From the cell containing the given text, extract its center point as [X, Y] coordinate. 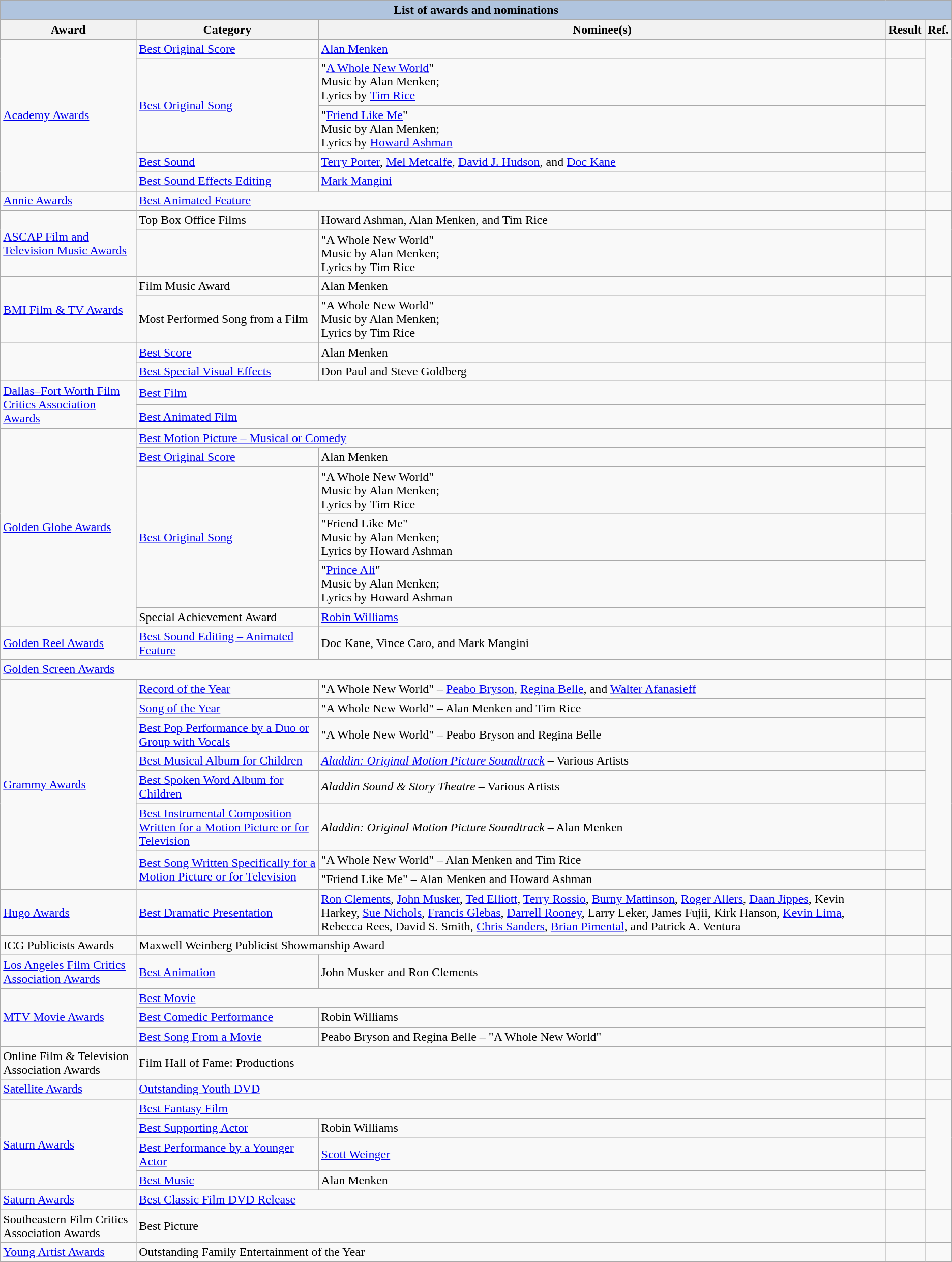
Best Dramatic Presentation [227, 913]
Best Music [227, 1180]
Outstanding Family Entertainment of the Year [511, 1252]
Best Animated Film [511, 417]
Nominee(s) [602, 30]
Aladdin: Original Motion Picture Soundtrack – Various Artists [602, 760]
Young Artist Awards [68, 1252]
Best Song From a Movie [227, 1037]
ASCAP Film and Television Music Awards [68, 243]
Aladdin Sound & Story Theatre – Various Artists [602, 786]
Best Sound Effects Editing [227, 181]
Best Pop Performance by a Duo or Group with Vocals [227, 735]
Doc Kane, Vince Caro, and Mark Mangini [602, 643]
Film Hall of Fame: Productions [511, 1063]
Song of the Year [227, 708]
Best Song Written Specifically for a Motion Picture or for Television [227, 870]
Dallas–Fort Worth Film Critics Association Awards [68, 405]
Special Achievement Award [227, 617]
Best Instrumental Composition Written for a Motion Picture or for Television [227, 827]
Peabo Bryson and Regina Belle – "A Whole New World" [602, 1037]
Best Sound Editing – Animated Feature [227, 643]
Best Performance by a Younger Actor [227, 1154]
Most Performed Song from a Film [227, 319]
Don Paul and Steve Goldberg [602, 372]
Best Motion Picture – Musical or Comedy [511, 438]
Best Comedic Performance [227, 1017]
"Prince Ali" Music by Alan Menken; Lyrics by Howard Ashman [602, 584]
Outstanding Youth DVD [511, 1089]
Golden Screen Awards [443, 669]
Award [68, 30]
"Friend Like Me" – Alan Menken and Howard Ashman [602, 879]
"A Whole New World" – Peabo Bryson and Regina Belle [602, 735]
Aladdin: Original Motion Picture Soundtrack – Alan Menken [602, 827]
Top Box Office Films [227, 220]
Best Animated Feature [511, 200]
Online Film & Television Association Awards [68, 1063]
Best Score [227, 353]
Maxwell Weinberg Publicist Showmanship Award [511, 946]
Best Fantasy Film [511, 1108]
Result [905, 30]
Golden Reel Awards [68, 643]
Terry Porter, Mel Metcalfe, David J. Hudson, and Doc Kane [602, 162]
Scott Weinger [602, 1154]
Academy Awards [68, 115]
Southeastern Film Critics Association Awards [68, 1226]
Ref. [938, 30]
Category [227, 30]
MTV Movie Awards [68, 1017]
John Musker and Ron Clements [602, 972]
Best Classic Film DVD Release [511, 1199]
Satellite Awards [68, 1089]
Los Angeles Film Critics Association Awards [68, 972]
ICG Publicists Awards [68, 946]
BMI Film & TV Awards [68, 309]
Best Movie [511, 998]
Howard Ashman, Alan Menken, and Tim Rice [602, 220]
Grammy Awards [68, 784]
Annie Awards [68, 200]
Best Sound [227, 162]
Best Film [511, 393]
Best Supporting Actor [227, 1128]
Film Music Award [227, 286]
Golden Globe Awards [68, 527]
"A Whole New World" – Peabo Bryson, Regina Belle, and Walter Afanasieff [602, 689]
Best Special Visual Effects [227, 372]
Record of the Year [227, 689]
Hugo Awards [68, 913]
Best Picture [511, 1226]
Mark Mangini [602, 181]
Best Spoken Word Album for Children [227, 786]
Best Animation [227, 972]
Best Musical Album for Children [227, 760]
List of awards and nominations [476, 10]
